Output the (x, y) coordinate of the center of the cell containing the given text.  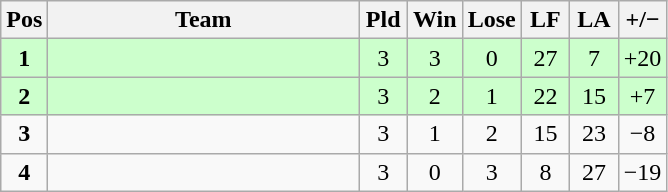
Pld (384, 20)
22 (546, 96)
LF (546, 20)
7 (594, 58)
Team (204, 20)
8 (546, 172)
+/− (642, 20)
Win (434, 20)
Pos (24, 20)
4 (24, 172)
23 (594, 134)
+20 (642, 58)
−19 (642, 172)
−8 (642, 134)
Lose (492, 20)
LA (594, 20)
+7 (642, 96)
